Find where the given text appears and provide that cell's center as (X, Y) coordinate. 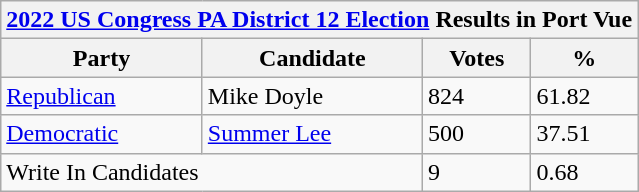
Summer Lee (312, 134)
Votes (476, 58)
500 (476, 134)
2022 US Congress PA District 12 Election Results in Port Vue (320, 20)
% (584, 58)
824 (476, 96)
Democratic (102, 134)
9 (476, 172)
37.51 (584, 134)
Republican (102, 96)
61.82 (584, 96)
Write In Candidates (212, 172)
Candidate (312, 58)
0.68 (584, 172)
Mike Doyle (312, 96)
Party (102, 58)
